Return the [X, Y] coordinate for the center point of the cell that contains the specified text.  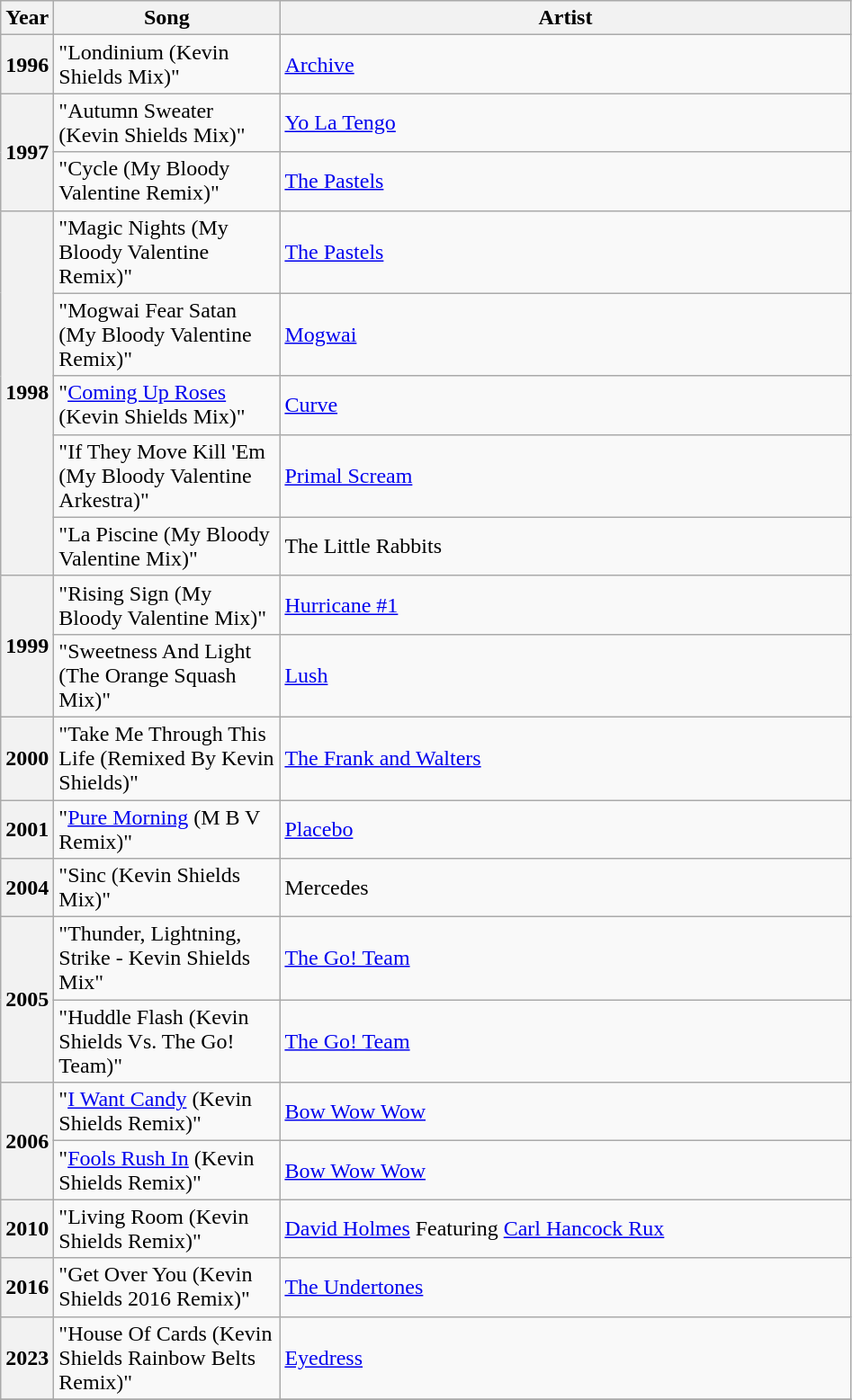
The Little Rabbits [565, 547]
Archive [565, 65]
"Mogwai Fear Satan (My Bloody Valentine Remix)" [167, 334]
2010 [27, 1228]
Yo La Tengo [565, 122]
2016 [27, 1288]
"Get Over You (Kevin Shields 2016 Remix)" [167, 1288]
Mogwai [565, 334]
"Cycle (My Bloody Valentine Remix)" [167, 182]
1997 [27, 152]
"La Piscine (My Bloody Valentine Mix)" [167, 547]
"Coming Up Roses (Kevin Shields Mix)" [167, 405]
2001 [27, 829]
2004 [27, 888]
"Fools Rush In (Kevin Shields Remix)" [167, 1171]
"If They Move Kill 'Em (My Bloody Valentine Arkestra)" [167, 476]
1999 [27, 646]
"Huddle Flash (Kevin Shields Vs. The Go! Team)" [167, 1041]
1998 [27, 393]
Lush [565, 675]
2000 [27, 758]
"Rising Sign (My Bloody Valentine Mix)" [167, 604]
"Magic Nights (My Bloody Valentine Remix)" [167, 252]
Mercedes [565, 888]
"Living Room (Kevin Shields Remix)" [167, 1228]
"Pure Morning (M B V Remix)" [167, 829]
Primal Scream [565, 476]
Hurricane #1 [565, 604]
"House Of Cards (Kevin Shields Rainbow Belts Remix)" [167, 1358]
1996 [27, 65]
"Londinium (Kevin Shields Mix)" [167, 65]
David Holmes Featuring Carl Hancock Rux [565, 1228]
"Sweetness And Light (The Orange Squash Mix)" [167, 675]
2006 [27, 1141]
Artist [565, 18]
Curve [565, 405]
2005 [27, 1000]
Year [27, 18]
2023 [27, 1358]
Eyedress [565, 1358]
"I Want Candy (Kevin Shields Remix)" [167, 1111]
Placebo [565, 829]
The Undertones [565, 1288]
"Take Me Through This Life (Remixed By Kevin Shields)" [167, 758]
"Autumn Sweater (Kevin Shields Mix)" [167, 122]
"Thunder, Lightning, Strike - Kevin Shields Mix" [167, 959]
"Sinc (Kevin Shields Mix)" [167, 888]
Song [167, 18]
The Frank and Walters [565, 758]
